Search for the cell housing the specified text and yield its [x, y] center coordinate. 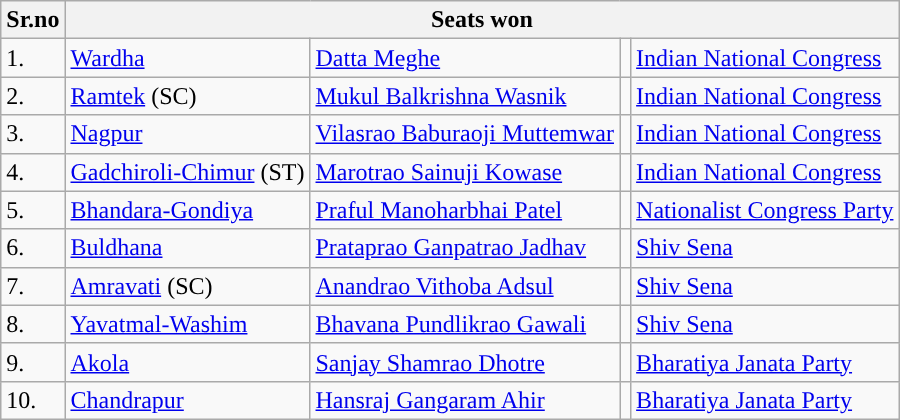
Prataprao Ganpatrao Jadhav [465, 248]
Nationalist Congress Party [765, 210]
1. [33, 58]
Amravati (SC) [188, 286]
Vilasrao Baburaoji Muttemwar [465, 134]
Bhavana Pundlikrao Gawali [465, 324]
Nagpur [188, 134]
Mukul Balkrishna Wasnik [465, 96]
Yavatmal-Washim [188, 324]
Bhandara-Gondiya [188, 210]
Anandrao Vithoba Adsul [465, 286]
7. [33, 286]
Hansraj Gangaram Ahir [465, 400]
Marotrao Sainuji Kowase [465, 172]
9. [33, 362]
5. [33, 210]
6. [33, 248]
Gadchiroli-Chimur (ST) [188, 172]
Datta Meghe [465, 58]
Akola [188, 362]
2. [33, 96]
Buldhana [188, 248]
Ramtek (SC) [188, 96]
Chandrapur [188, 400]
Seats won [482, 20]
Sr.no [33, 20]
4. [33, 172]
3. [33, 134]
8. [33, 324]
10. [33, 400]
Praful Manoharbhai Patel [465, 210]
Wardha [188, 58]
Sanjay Shamrao Dhotre [465, 362]
